Return the (X, Y) coordinate for the center point of the cell that contains the specified text.  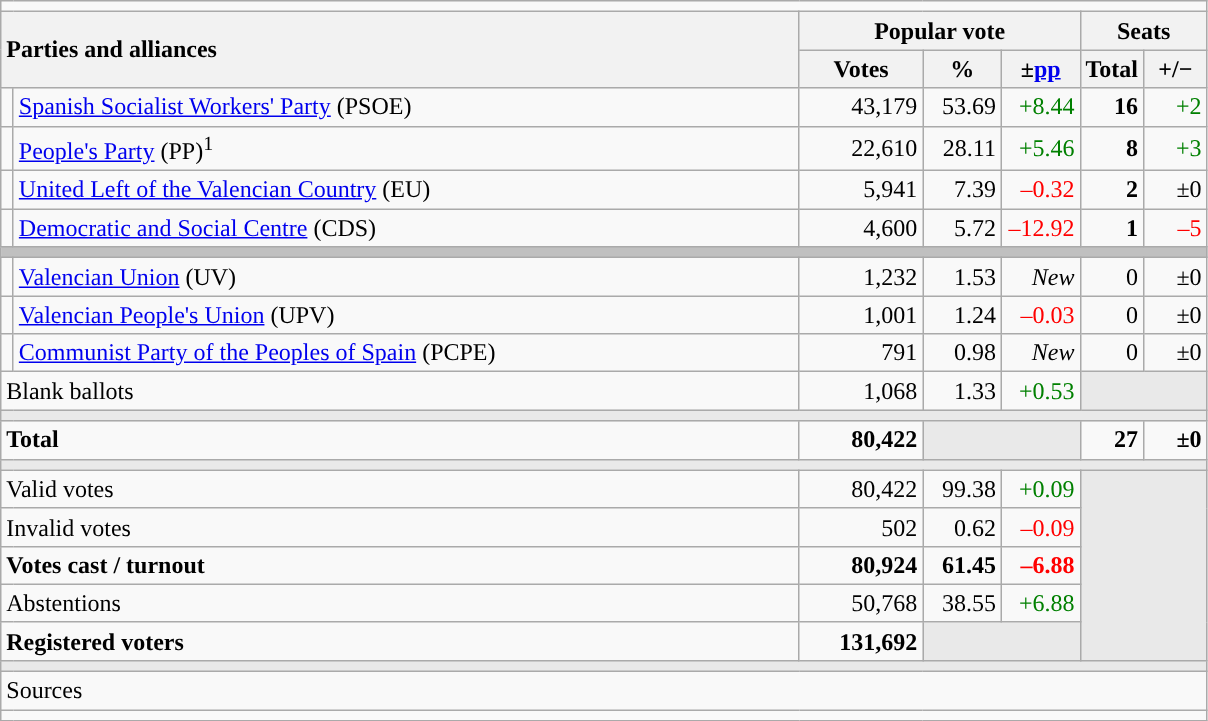
–12.92 (1040, 228)
28.11 (962, 148)
791 (861, 353)
Abstentions (400, 603)
1.33 (962, 391)
Registered voters (400, 641)
99.38 (962, 489)
1,232 (861, 277)
4,600 (861, 228)
1.24 (962, 315)
–0.03 (1040, 315)
Valencian People's Union (UPV) (406, 315)
+5.46 (1040, 148)
16 (1112, 107)
43,179 (861, 107)
80,924 (861, 565)
±pp (1040, 69)
8 (1112, 148)
% (962, 69)
–5 (1176, 228)
–0.09 (1040, 527)
–6.88 (1040, 565)
People's Party (PP)1 (406, 148)
38.55 (962, 603)
27 (1112, 440)
Parties and alliances (400, 50)
0.98 (962, 353)
Votes cast / turnout (400, 565)
Seats (1144, 31)
Valid votes (400, 489)
2 (1112, 190)
United Left of the Valencian Country (EU) (406, 190)
+0.53 (1040, 391)
502 (861, 527)
Democratic and Social Centre (CDS) (406, 228)
Invalid votes (400, 527)
+3 (1176, 148)
+2 (1176, 107)
Blank ballots (400, 391)
Votes (861, 69)
Valencian Union (UV) (406, 277)
+0.09 (1040, 489)
Popular vote (940, 31)
Spanish Socialist Workers' Party (PSOE) (406, 107)
7.39 (962, 190)
1,001 (861, 315)
0.62 (962, 527)
22,610 (861, 148)
1.53 (962, 277)
5,941 (861, 190)
+/− (1176, 69)
50,768 (861, 603)
–0.32 (1040, 190)
61.45 (962, 565)
53.69 (962, 107)
1 (1112, 228)
Communist Party of the Peoples of Spain (PCPE) (406, 353)
+8.44 (1040, 107)
5.72 (962, 228)
1,068 (861, 391)
Sources (604, 691)
131,692 (861, 641)
+6.88 (1040, 603)
